Output the [X, Y] coordinate of the center of the cell containing the given text.  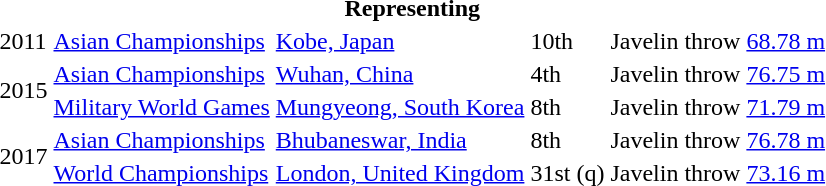
10th [568, 41]
Wuhan, China [400, 74]
Kobe, Japan [400, 41]
Bhubaneswar, India [400, 140]
Military World Games [162, 107]
4th [568, 74]
Mungyeong, South Korea [400, 107]
